Output the [X, Y] coordinate of the center of the cell containing the given text.  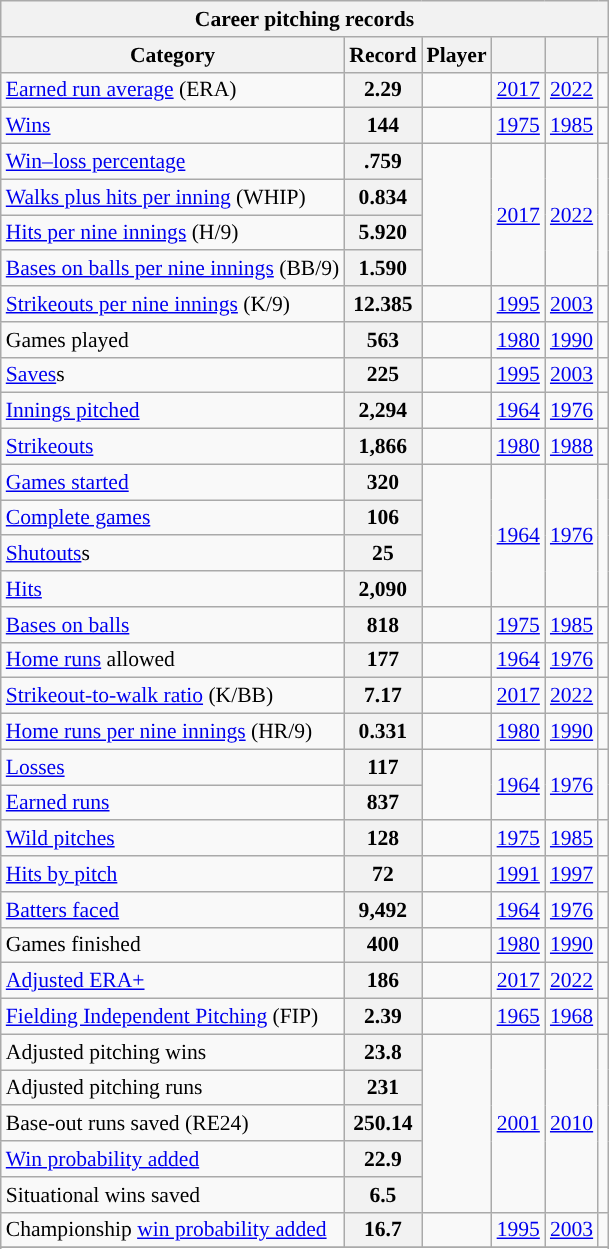
Savess [173, 375]
Career pitching records [305, 19]
128 [382, 839]
1968 [572, 1017]
7.17 [382, 696]
320 [382, 482]
Batters faced [173, 910]
72 [382, 874]
.759 [382, 162]
1,866 [382, 447]
2.39 [382, 1017]
Losses [173, 767]
Situational wins saved [173, 1195]
22.9 [382, 1159]
Wild pitches [173, 839]
23.8 [382, 1052]
Games started [173, 482]
Games played [173, 340]
Walks plus hits per inning (WHIP) [173, 197]
Bases on balls [173, 625]
Adjusted ERA+ [173, 981]
2.29 [382, 90]
225 [382, 375]
2010 [572, 1123]
Strikeouts [173, 447]
1965 [518, 1017]
250.14 [382, 1124]
1997 [572, 874]
Base-out runs saved (RE24) [173, 1124]
9,492 [382, 910]
837 [382, 803]
Category [173, 55]
231 [382, 1088]
2,090 [382, 589]
0.834 [382, 197]
818 [382, 625]
Home runs allowed [173, 660]
Home runs per nine innings (HR/9) [173, 732]
Earned runs [173, 803]
16.7 [382, 1230]
2,294 [382, 411]
Fielding Independent Pitching (FIP) [173, 1017]
177 [382, 660]
Adjusted pitching wins [173, 1052]
Strikeout-to-walk ratio (K/BB) [173, 696]
Hits [173, 589]
0.331 [382, 732]
Innings pitched [173, 411]
Championship win probability added [173, 1230]
2001 [518, 1123]
Record [382, 55]
25 [382, 554]
Hits per nine innings (H/9) [173, 233]
Bases on balls per nine innings (BB/9) [173, 269]
1988 [572, 447]
563 [382, 340]
5.920 [382, 233]
Win–loss percentage [173, 162]
12.385 [382, 304]
186 [382, 981]
Games finished [173, 945]
1.590 [382, 269]
1991 [518, 874]
6.5 [382, 1195]
144 [382, 126]
Wins [173, 126]
Adjusted pitching runs [173, 1088]
Complete games [173, 518]
Shutoutss [173, 554]
Strikeouts per nine innings (K/9) [173, 304]
Hits by pitch [173, 874]
117 [382, 767]
Earned run average (ERA) [173, 90]
400 [382, 945]
106 [382, 518]
Win probability added [173, 1159]
Player [457, 55]
